From the cell containing the given text, extract its center point as (x, y) coordinate. 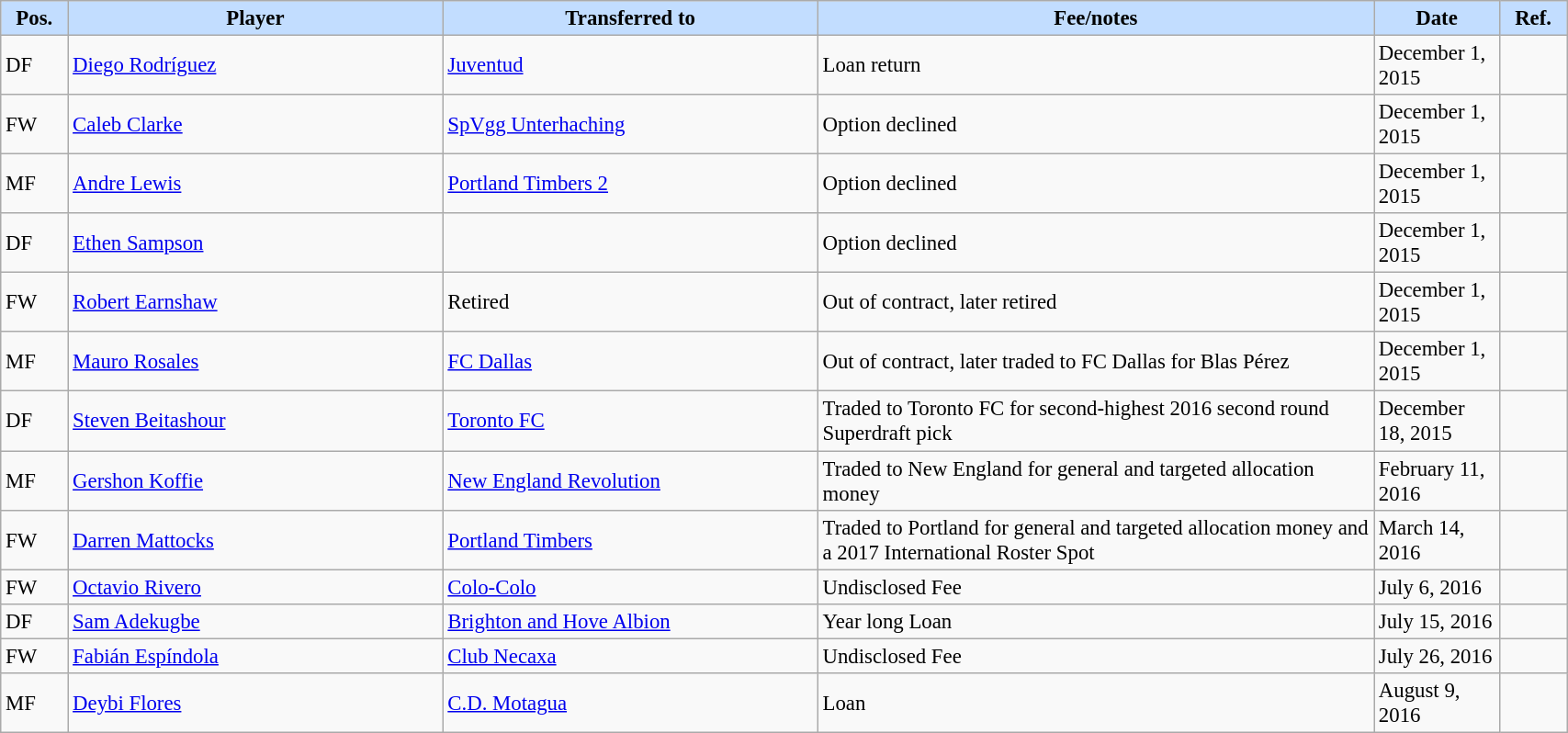
December 18, 2015 (1437, 421)
Caleb Clarke (255, 125)
Portland Timbers (630, 540)
July 15, 2016 (1437, 621)
July 26, 2016 (1437, 656)
Year long Loan (1095, 621)
Mauro Rosales (255, 362)
C.D. Motagua (630, 704)
Toronto FC (630, 421)
Steven Beitashour (255, 421)
Brighton and Hove Albion (630, 621)
Retired (630, 303)
Traded to New England for general and targeted allocation money (1095, 481)
Andre Lewis (255, 184)
Pos. (35, 18)
Portland Timbers 2 (630, 184)
Ref. (1534, 18)
Juventud (630, 66)
February 11, 2016 (1437, 481)
Out of contract, later traded to FC Dallas for Blas Pérez (1095, 362)
Out of contract, later retired (1095, 303)
New England Revolution (630, 481)
Diego Rodríguez (255, 66)
Traded to Toronto FC for second-highest 2016 second round Superdraft pick (1095, 421)
FC Dallas (630, 362)
Club Necaxa (630, 656)
Ethen Sampson (255, 242)
Colo-Colo (630, 587)
Deybi Flores (255, 704)
Transferred to (630, 18)
March 14, 2016 (1437, 540)
SpVgg Unterhaching (630, 125)
Traded to Portland for general and targeted allocation money and a 2017 International Roster Spot (1095, 540)
August 9, 2016 (1437, 704)
Sam Adekugbe (255, 621)
Player (255, 18)
Loan return (1095, 66)
Loan (1095, 704)
Date (1437, 18)
Octavio Rivero (255, 587)
July 6, 2016 (1437, 587)
Fabián Espíndola (255, 656)
Darren Mattocks (255, 540)
Fee/notes (1095, 18)
Gershon Koffie (255, 481)
Robert Earnshaw (255, 303)
